From the cell containing the given text, extract its center point as [x, y] coordinate. 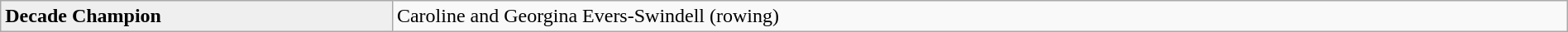
Decade Champion [197, 16]
Caroline and Georgina Evers-Swindell (rowing) [979, 16]
